From the cell containing the given text, extract its center point as [x, y] coordinate. 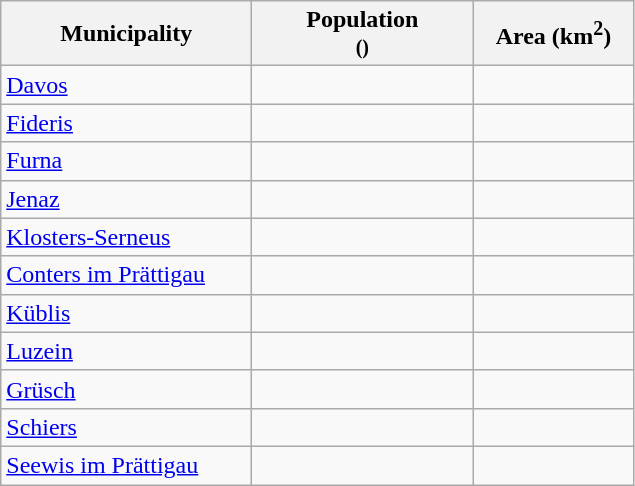
Küblis [126, 313]
Fideris [126, 123]
Conters im Prättigau [126, 275]
Schiers [126, 427]
Seewis im Prättigau [126, 465]
Davos [126, 85]
Municipality [126, 34]
Grüsch [126, 389]
Luzein [126, 351]
Furna [126, 161]
Area (km2) [554, 34]
Klosters-Serneus [126, 237]
Population () [362, 34]
Jenaz [126, 199]
